Identify which cell holds the provided text, then report its (x, y) central coordinate. 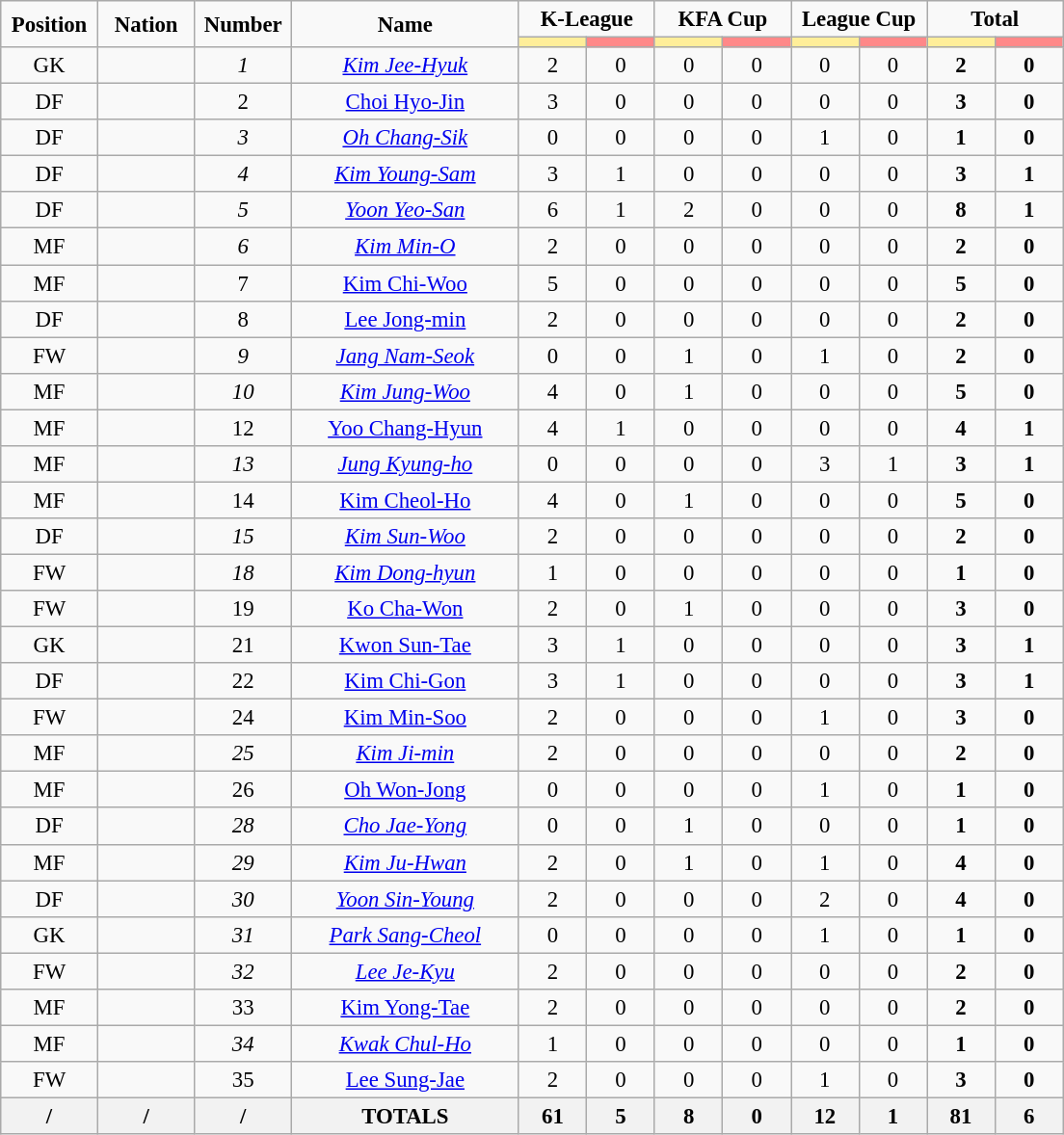
Lee Jong-min (406, 319)
Kim Young-Sam (406, 174)
Kim Jee-Hyuk (406, 66)
Yoo Chang-Hyun (406, 428)
Kim Ju-Hwan (406, 862)
Kwak Chul-Ho (406, 1043)
26 (243, 790)
Yoon Yeo-San (406, 211)
18 (243, 572)
10 (243, 391)
7 (243, 283)
Oh Chang-Sik (406, 138)
Kim Min-O (406, 247)
Number (243, 24)
Kim Chi-Gon (406, 681)
Kim Dong-hyun (406, 572)
22 (243, 681)
Lee Je-Kyu (406, 971)
Kim Jung-Woo (406, 391)
KFA Cup (723, 19)
Kim Chi-Woo (406, 283)
Kwon Sun-Tae (406, 646)
Yoon Sin-Young (406, 899)
Name (406, 24)
TOTALS (406, 1116)
Kim Min-Soo (406, 718)
21 (243, 646)
13 (243, 464)
28 (243, 827)
Jang Nam-Seok (406, 356)
Kim Yong-Tae (406, 1008)
Nation (146, 24)
19 (243, 609)
Jung Kyung-ho (406, 464)
30 (243, 899)
34 (243, 1043)
35 (243, 1080)
K-League (586, 19)
31 (243, 935)
Lee Sung-Jae (406, 1080)
Park Sang-Cheol (406, 935)
29 (243, 862)
81 (962, 1116)
Kim Ji-min (406, 753)
Oh Won-Jong (406, 790)
33 (243, 1008)
15 (243, 537)
Ko Cha-Won (406, 609)
Kim Cheol-Ho (406, 500)
14 (243, 500)
9 (243, 356)
Cho Jae-Yong (406, 827)
Choi Hyo-Jin (406, 102)
61 (553, 1116)
32 (243, 971)
25 (243, 753)
Kim Sun-Woo (406, 537)
League Cup (858, 19)
Total (995, 19)
Position (50, 24)
24 (243, 718)
